Provide the (X, Y) coordinate of the cell's center where the given text is located.  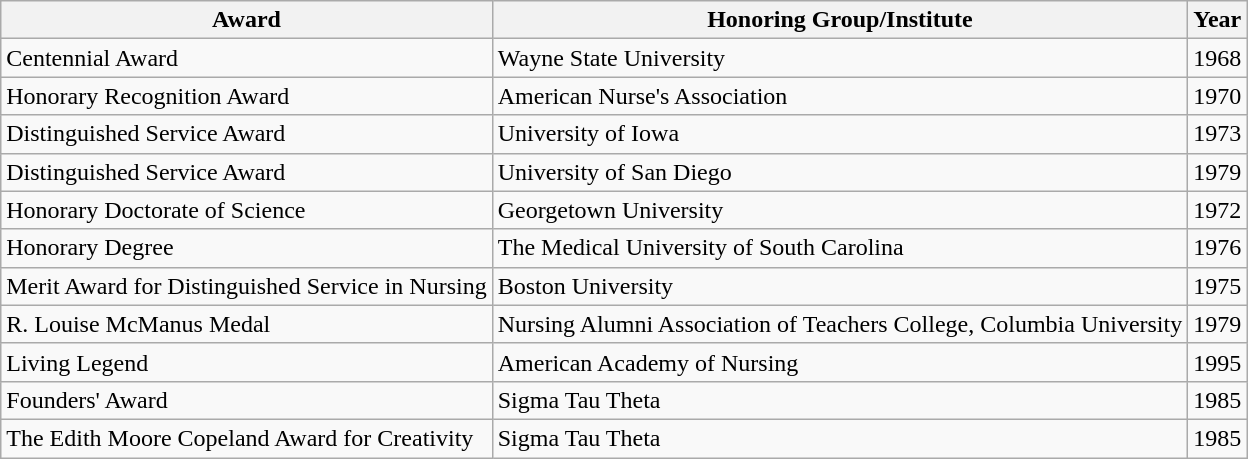
1973 (1218, 134)
1968 (1218, 58)
Georgetown University (840, 210)
Honorary Degree (246, 248)
University of San Diego (840, 172)
1970 (1218, 96)
Boston University (840, 286)
American Academy of Nursing (840, 362)
Nursing Alumni Association of Teachers College, Columbia University (840, 324)
R. Louise McManus Medal (246, 324)
Founders' Award (246, 400)
Merit Award for Distinguished Service in Nursing (246, 286)
Honoring Group/Institute (840, 20)
Award (246, 20)
Honorary Recognition Award (246, 96)
Honorary Doctorate of Science (246, 210)
Year (1218, 20)
The Edith Moore Copeland Award for Creativity (246, 438)
Wayne State University (840, 58)
Centennial Award (246, 58)
American Nurse's Association (840, 96)
1995 (1218, 362)
1972 (1218, 210)
1975 (1218, 286)
The Medical University of South Carolina (840, 248)
University of Iowa (840, 134)
1976 (1218, 248)
Living Legend (246, 362)
